Extract the (x, y) coordinate from the center of the cell holding the provided text.  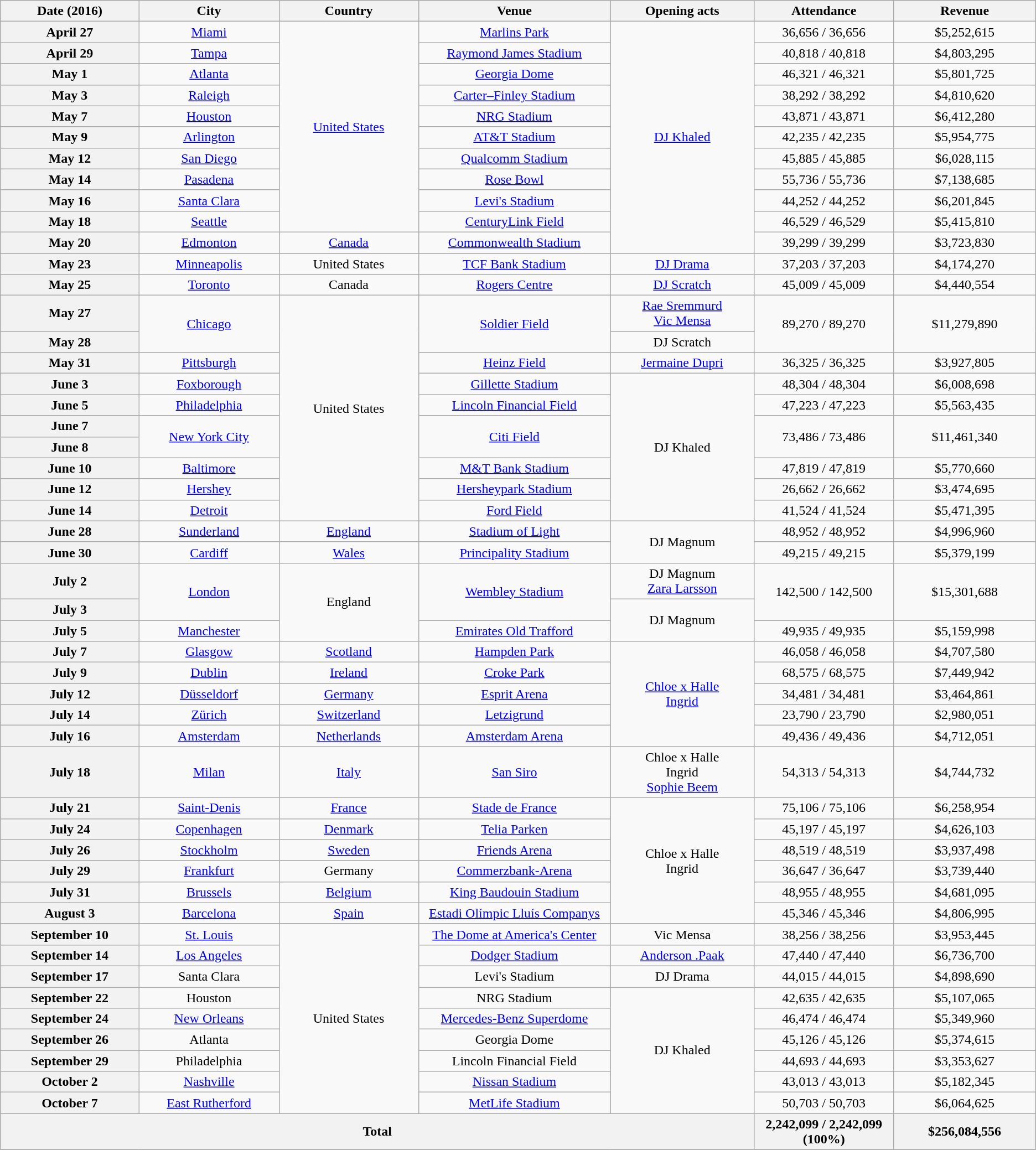
$3,353,627 (965, 1061)
$4,440,554 (965, 285)
42,635 / 42,635 (824, 998)
May 23 (70, 264)
54,313 / 54,313 (824, 772)
Rogers Centre (515, 285)
May 28 (70, 342)
48,304 / 48,304 (824, 384)
July 9 (70, 673)
Pittsburgh (209, 363)
Belgium (349, 892)
$3,739,440 (965, 871)
July 3 (70, 609)
Düsseldorf (209, 694)
Stade de France (515, 808)
Seattle (209, 221)
$5,954,775 (965, 137)
The Dome at America's Center (515, 934)
June 28 (70, 531)
MetLife Stadium (515, 1103)
June 3 (70, 384)
$4,712,051 (965, 736)
Tampa (209, 53)
Zürich (209, 715)
Wales (349, 552)
Nissan Stadium (515, 1082)
46,474 / 46,474 (824, 1019)
May 20 (70, 242)
Date (2016) (70, 11)
$6,201,845 (965, 200)
Stadium of Light (515, 531)
Copenhagen (209, 829)
Venue (515, 11)
Hersheypark Stadium (515, 489)
September 22 (70, 998)
73,486 / 73,486 (824, 437)
June 12 (70, 489)
$6,412,280 (965, 116)
Friends Arena (515, 850)
43,871 / 43,871 (824, 116)
July 18 (70, 772)
47,223 / 47,223 (824, 405)
48,955 / 48,955 (824, 892)
King Baudouin Stadium (515, 892)
42,235 / 42,235 (824, 137)
Sunderland (209, 531)
Toronto (209, 285)
44,693 / 44,693 (824, 1061)
68,575 / 68,575 (824, 673)
Anderson .Paak (682, 955)
Marlins Park (515, 32)
May 12 (70, 158)
Denmark (349, 829)
44,015 / 44,015 (824, 976)
Dublin (209, 673)
May 9 (70, 137)
Milan (209, 772)
$5,349,960 (965, 1019)
36,325 / 36,325 (824, 363)
Jermaine Dupri (682, 363)
July 12 (70, 694)
Glasgow (209, 652)
Mercedes-Benz Superdome (515, 1019)
$3,474,695 (965, 489)
45,346 / 45,346 (824, 913)
Attendance (824, 11)
CenturyLink Field (515, 221)
Emirates Old Trafford (515, 630)
July 29 (70, 871)
September 29 (70, 1061)
55,736 / 55,736 (824, 179)
New York City (209, 437)
Estadi Olímpic Lluís Companys (515, 913)
Arlington (209, 137)
$5,801,725 (965, 74)
April 27 (70, 32)
June 7 (70, 426)
May 16 (70, 200)
June 30 (70, 552)
47,819 / 47,819 (824, 468)
$4,898,690 (965, 976)
May 18 (70, 221)
41,524 / 41,524 (824, 510)
Hampden Park (515, 652)
July 24 (70, 829)
46,529 / 46,529 (824, 221)
June 14 (70, 510)
Italy (349, 772)
46,058 / 46,058 (824, 652)
Manchester (209, 630)
Ford Field (515, 510)
$3,464,861 (965, 694)
St. Louis (209, 934)
$3,927,805 (965, 363)
36,656 / 36,656 (824, 32)
45,126 / 45,126 (824, 1040)
$11,279,890 (965, 324)
May 1 (70, 74)
$5,252,615 (965, 32)
Miami (209, 32)
San Siro (515, 772)
$5,563,435 (965, 405)
Saint-Denis (209, 808)
Brussels (209, 892)
$4,803,295 (965, 53)
Heinz Field (515, 363)
$4,996,960 (965, 531)
89,270 / 89,270 (824, 324)
Rose Bowl (515, 179)
$7,449,942 (965, 673)
TCF Bank Stadium (515, 264)
Vic Mensa (682, 934)
Frankfurt (209, 871)
June 5 (70, 405)
Stockholm (209, 850)
$4,681,095 (965, 892)
38,292 / 38,292 (824, 95)
Telia Parken (515, 829)
49,215 / 49,215 (824, 552)
37,203 / 37,203 (824, 264)
Rae SremmurdVic Mensa (682, 313)
France (349, 808)
October 2 (70, 1082)
142,500 / 142,500 (824, 591)
$5,379,199 (965, 552)
$6,008,698 (965, 384)
47,440 / 47,440 (824, 955)
$11,461,340 (965, 437)
May 14 (70, 179)
36,647 / 36,647 (824, 871)
75,106 / 75,106 (824, 808)
48,952 / 48,952 (824, 531)
45,197 / 45,197 (824, 829)
Raleigh (209, 95)
October 7 (70, 1103)
Scotland (349, 652)
Carter–Finley Stadium (515, 95)
Opening acts (682, 11)
Detroit (209, 510)
Principality Stadium (515, 552)
Letzigrund (515, 715)
$7,138,685 (965, 179)
49,436 / 49,436 (824, 736)
$3,953,445 (965, 934)
Baltimore (209, 468)
$3,937,498 (965, 850)
City (209, 11)
M&T Bank Stadium (515, 468)
Minneapolis (209, 264)
Switzerland (349, 715)
Chloe x HalleIngridSophie Beem (682, 772)
46,321 / 46,321 (824, 74)
Revenue (965, 11)
July 7 (70, 652)
July 2 (70, 581)
September 24 (70, 1019)
DJ MagnumZara Larsson (682, 581)
July 14 (70, 715)
July 26 (70, 850)
$5,159,998 (965, 630)
AT&T Stadium (515, 137)
Commerzbank-Arena (515, 871)
$4,174,270 (965, 264)
45,885 / 45,885 (824, 158)
Qualcomm Stadium (515, 158)
New Orleans (209, 1019)
Barcelona (209, 913)
September 10 (70, 934)
$5,182,345 (965, 1082)
$4,806,995 (965, 913)
$256,084,556 (965, 1131)
Commonwealth Stadium (515, 242)
Foxborough (209, 384)
Chicago (209, 324)
$2,980,051 (965, 715)
$4,626,103 (965, 829)
34,481 / 34,481 (824, 694)
Pasadena (209, 179)
23,790 / 23,790 (824, 715)
June 10 (70, 468)
Nashville (209, 1082)
June 8 (70, 447)
Gillette Stadium (515, 384)
Croke Park (515, 673)
40,818 / 40,818 (824, 53)
50,703 / 50,703 (824, 1103)
43,013 / 43,013 (824, 1082)
45,009 / 45,009 (824, 285)
$5,107,065 (965, 998)
July 16 (70, 736)
May 27 (70, 313)
Raymond James Stadium (515, 53)
Esprit Arena (515, 694)
Citi Field (515, 437)
May 3 (70, 95)
September 26 (70, 1040)
May 7 (70, 116)
$5,374,615 (965, 1040)
$6,064,625 (965, 1103)
September 14 (70, 955)
Total (377, 1131)
Spain (349, 913)
May 25 (70, 285)
2,242,099 / 2,242,099 (100%) (824, 1131)
July 5 (70, 630)
Wembley Stadium (515, 591)
$6,028,115 (965, 158)
Cardiff (209, 552)
Hershey (209, 489)
Country (349, 11)
$3,723,830 (965, 242)
$6,736,700 (965, 955)
$6,258,954 (965, 808)
July 21 (70, 808)
Edmonton (209, 242)
$5,471,395 (965, 510)
San Diego (209, 158)
May 31 (70, 363)
39,299 / 39,299 (824, 242)
Netherlands (349, 736)
$4,810,620 (965, 95)
44,252 / 44,252 (824, 200)
$4,707,580 (965, 652)
April 29 (70, 53)
$5,770,660 (965, 468)
August 3 (70, 913)
Los Angeles (209, 955)
Soldier Field (515, 324)
Amsterdam (209, 736)
$15,301,688 (965, 591)
Sweden (349, 850)
Amsterdam Arena (515, 736)
$4,744,732 (965, 772)
Dodger Stadium (515, 955)
26,662 / 26,662 (824, 489)
East Rutherford (209, 1103)
38,256 / 38,256 (824, 934)
Ireland (349, 673)
September 17 (70, 976)
48,519 / 48,519 (824, 850)
$5,415,810 (965, 221)
London (209, 591)
49,935 / 49,935 (824, 630)
July 31 (70, 892)
